Extract the (x, y) coordinate from the center of the cell holding the provided text.  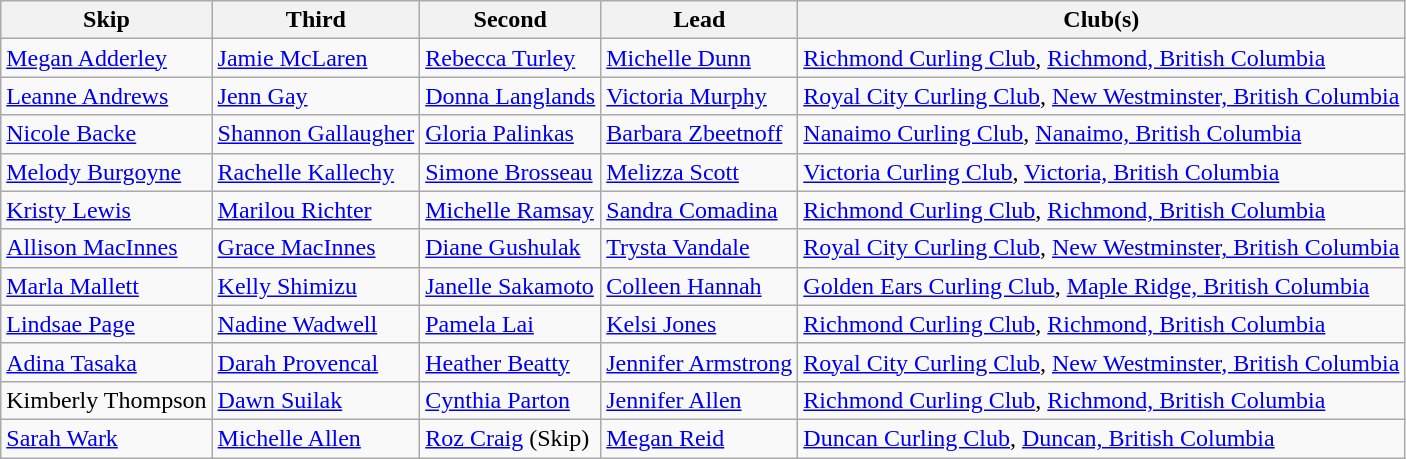
Allison MacInnes (106, 248)
Skip (106, 20)
Colleen Hannah (700, 286)
Sandra Comadina (700, 210)
Third (316, 20)
Victoria Curling Club, Victoria, British Columbia (1102, 172)
Michelle Dunn (700, 58)
Marla Mallett (106, 286)
Roz Craig (Skip) (510, 438)
Nanaimo Curling Club, Nanaimo, British Columbia (1102, 134)
Simone Brosseau (510, 172)
Megan Adderley (106, 58)
Megan Reid (700, 438)
Heather Beatty (510, 362)
Darah Provencal (316, 362)
Dawn Suilak (316, 400)
Jamie McLaren (316, 58)
Jennifer Armstrong (700, 362)
Second (510, 20)
Lead (700, 20)
Lindsae Page (106, 324)
Kimberly Thompson (106, 400)
Barbara Zbeetnoff (700, 134)
Victoria Murphy (700, 96)
Melizza Scott (700, 172)
Jenn Gay (316, 96)
Leanne Andrews (106, 96)
Trysta Vandale (700, 248)
Cynthia Parton (510, 400)
Kristy Lewis (106, 210)
Adina Tasaka (106, 362)
Rebecca Turley (510, 58)
Duncan Curling Club, Duncan, British Columbia (1102, 438)
Kelsi Jones (700, 324)
Jennifer Allen (700, 400)
Donna Langlands (510, 96)
Nicole Backe (106, 134)
Diane Gushulak (510, 248)
Pamela Lai (510, 324)
Nadine Wadwell (316, 324)
Michelle Allen (316, 438)
Rachelle Kallechy (316, 172)
Janelle Sakamoto (510, 286)
Kelly Shimizu (316, 286)
Marilou Richter (316, 210)
Gloria Palinkas (510, 134)
Michelle Ramsay (510, 210)
Shannon Gallaugher (316, 134)
Grace MacInnes (316, 248)
Club(s) (1102, 20)
Melody Burgoyne (106, 172)
Golden Ears Curling Club, Maple Ridge, British Columbia (1102, 286)
Sarah Wark (106, 438)
